Identify which cell holds the provided text, then report its [x, y] central coordinate. 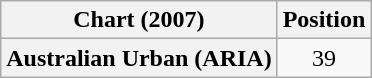
39 [324, 58]
Australian Urban (ARIA) [139, 58]
Chart (2007) [139, 20]
Position [324, 20]
